Provide the [x, y] coordinate of the cell's center where the given text is located.  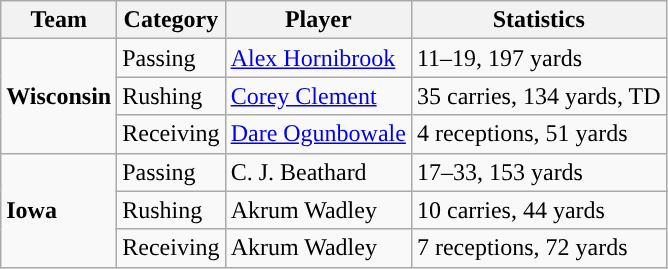
Statistics [538, 20]
4 receptions, 51 yards [538, 134]
7 receptions, 72 yards [538, 248]
Iowa [59, 210]
Dare Ogunbowale [318, 134]
Wisconsin [59, 96]
35 carries, 134 yards, TD [538, 96]
C. J. Beathard [318, 172]
Player [318, 20]
Category [171, 20]
10 carries, 44 yards [538, 210]
Corey Clement [318, 96]
11–19, 197 yards [538, 58]
17–33, 153 yards [538, 172]
Alex Hornibrook [318, 58]
Team [59, 20]
